Return (x, y) of the center of cell containing provided text 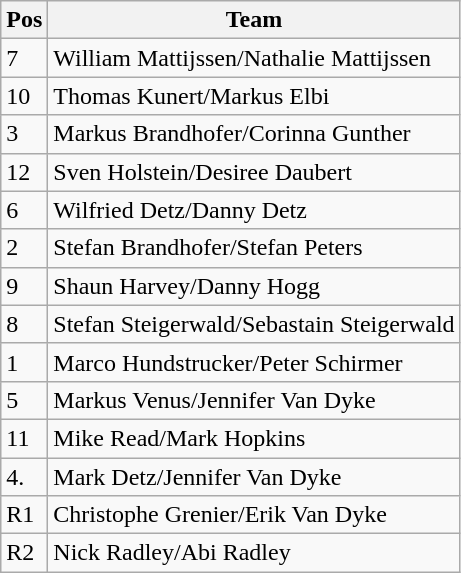
8 (24, 324)
William Mattijssen/Nathalie Mattijssen (254, 58)
R1 (24, 515)
10 (24, 96)
11 (24, 438)
Mark Detz/Jennifer Van Dyke (254, 477)
Markus Brandhofer/Corinna Gunther (254, 134)
9 (24, 286)
12 (24, 172)
Marco Hundstrucker/Peter Schirmer (254, 362)
Nick Radley/Abi Radley (254, 553)
2 (24, 248)
7 (24, 58)
Stefan Steigerwald/Sebastain Steigerwald (254, 324)
6 (24, 210)
4. (24, 477)
Team (254, 20)
5 (24, 400)
R2 (24, 553)
Stefan Brandhofer/Stefan Peters (254, 248)
Markus Venus/Jennifer Van Dyke (254, 400)
Wilfried Detz/Danny Detz (254, 210)
Christophe Grenier/Erik Van Dyke (254, 515)
3 (24, 134)
Pos (24, 20)
Thomas Kunert/Markus Elbi (254, 96)
Sven Holstein/Desiree Daubert (254, 172)
Shaun Harvey/Danny Hogg (254, 286)
1 (24, 362)
Mike Read/Mark Hopkins (254, 438)
